Output the (x, y) coordinate of the center of the cell containing the given text.  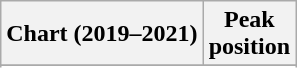
Chart (2019–2021) (102, 34)
Peakposition (249, 34)
